Determine the [X, Y] coordinate at the center of the cell enclosing the given text.  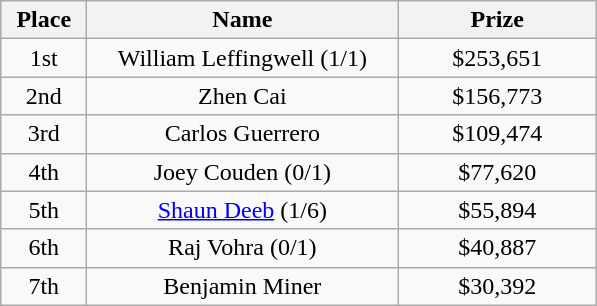
3rd [44, 134]
Prize [498, 20]
1st [44, 58]
Joey Couden (0/1) [242, 172]
5th [44, 210]
$77,620 [498, 172]
Benjamin Miner [242, 286]
Zhen Cai [242, 96]
$109,474 [498, 134]
4th [44, 172]
William Leffingwell (1/1) [242, 58]
2nd [44, 96]
$253,651 [498, 58]
$55,894 [498, 210]
$156,773 [498, 96]
7th [44, 286]
Shaun Deeb (1/6) [242, 210]
Place [44, 20]
Name [242, 20]
Carlos Guerrero [242, 134]
$40,887 [498, 248]
6th [44, 248]
Raj Vohra (0/1) [242, 248]
$30,392 [498, 286]
